Provide the [X, Y] coordinate of the cell's center where the given text is located.  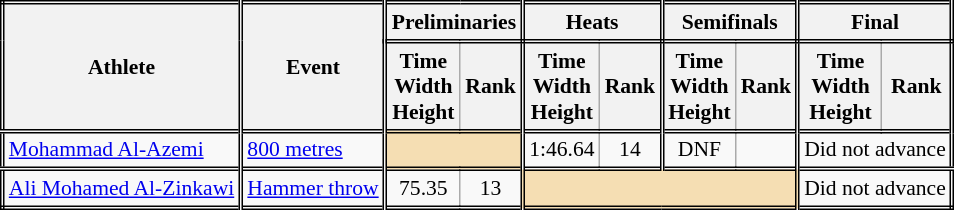
13 [492, 190]
75.35 [422, 190]
800 metres [313, 150]
DNF [699, 150]
Semifinals [730, 22]
Athlete [122, 67]
Preliminaries [454, 22]
1:46.64 [562, 150]
Heats [592, 22]
Event [313, 67]
Ali Mohamed Al-Zinkawi [122, 190]
Hammer throw [313, 190]
Mohammad Al-Azemi [122, 150]
14 [631, 150]
Final [876, 22]
